Pinpoint the cell where the given text exists, returning its (x, y) midpoint coordinate. 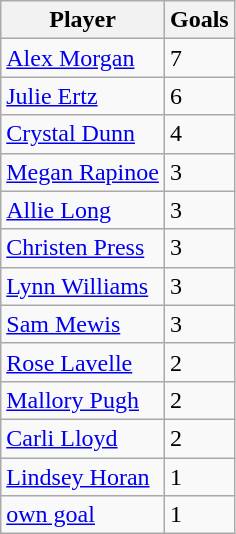
Carli Lloyd (83, 438)
6 (199, 96)
Crystal Dunn (83, 134)
4 (199, 134)
Alex Morgan (83, 58)
7 (199, 58)
Julie Ertz (83, 96)
Megan Rapinoe (83, 172)
Mallory Pugh (83, 400)
Lindsey Horan (83, 477)
Goals (199, 20)
own goal (83, 515)
Rose Lavelle (83, 362)
Player (83, 20)
Lynn Williams (83, 286)
Allie Long (83, 210)
Christen Press (83, 248)
Sam Mewis (83, 324)
